Detect which cell encompasses the target text, then output its [X, Y] center coordinate. 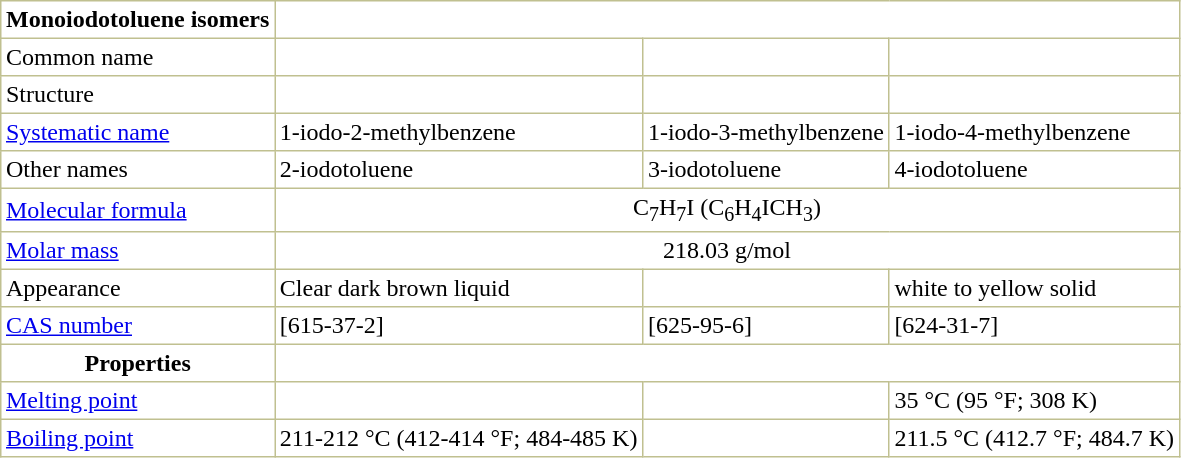
CAS number [138, 326]
4-iodotoluene [1034, 170]
1-iodo-4-methylbenzene [1034, 132]
35 °C (95 °F; 308 K) [1034, 401]
white to yellow solid [1034, 289]
211-212 °C (412-414 °F; 484-485 K) [459, 439]
Melting point [138, 401]
1-iodo-2-methylbenzene [459, 132]
1-iodo-3-methylbenzene [766, 132]
Appearance [138, 289]
Clear dark brown liquid [459, 289]
3-iodotoluene [766, 170]
C7H7I (C6H4ICH3) [728, 210]
Molecular formula [138, 210]
[624-31-7] [1034, 326]
[615-37-2] [459, 326]
[625-95-6] [766, 326]
Molar mass [138, 251]
Structure [138, 95]
Systematic name [138, 132]
Other names [138, 170]
211.5 °C (412.7 °F; 484.7 K) [1034, 439]
Boiling point [138, 439]
Monoiodotoluene isomers [138, 20]
218.03 g/mol [728, 251]
Properties [138, 364]
2-iodotoluene [459, 170]
Common name [138, 57]
